Pinpoint the cell where the given text exists, returning its [X, Y] midpoint coordinate. 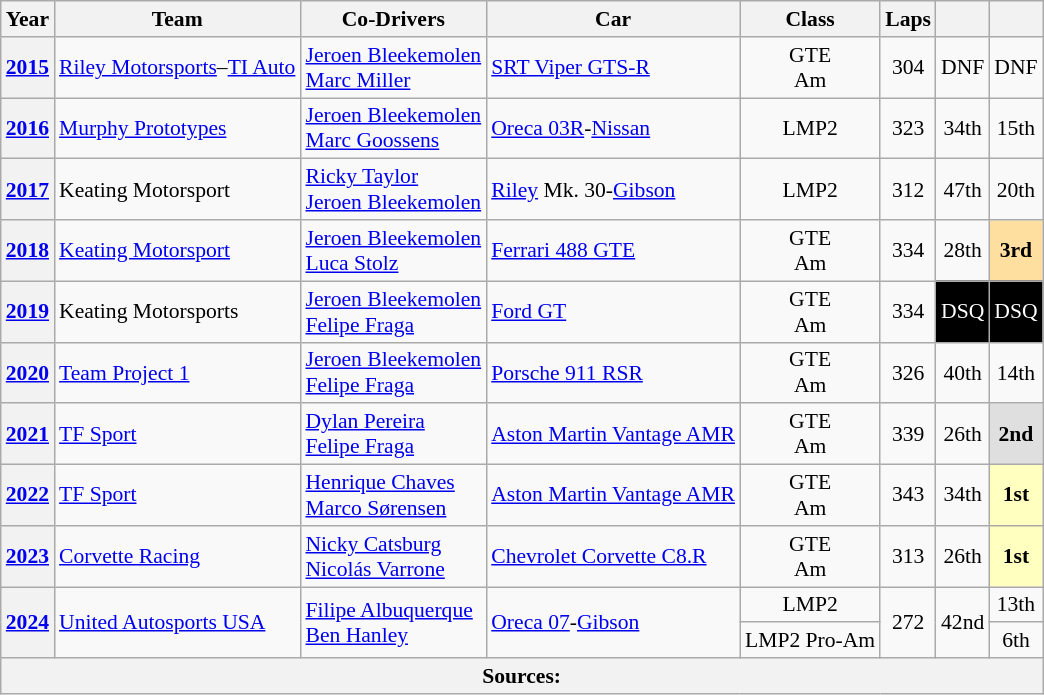
Riley Mk. 30-Gibson [613, 190]
2018 [28, 250]
2017 [28, 190]
2020 [28, 372]
Ferrari 488 GTE [613, 250]
Jeroen Bleekemolen Marc Goossens [393, 128]
2022 [28, 496]
343 [908, 496]
323 [908, 128]
LMP2 Pro-Am [810, 641]
2019 [28, 312]
Filipe Albuquerque Ben Hanley [393, 622]
Keating Motorsports [177, 312]
Nicky Catsburg Nicolás Varrone [393, 556]
Oreca 03R-Nissan [613, 128]
2023 [28, 556]
14th [1016, 372]
Year [28, 19]
326 [908, 372]
13th [1016, 605]
3rd [1016, 250]
312 [908, 190]
6th [1016, 641]
Corvette Racing [177, 556]
Porsche 911 RSR [613, 372]
20th [1016, 190]
Murphy Prototypes [177, 128]
Co-Drivers [393, 19]
2024 [28, 622]
339 [908, 434]
2016 [28, 128]
42nd [962, 622]
Team Project 1 [177, 372]
272 [908, 622]
Class [810, 19]
Chevrolet Corvette C8.R [613, 556]
47th [962, 190]
Ricky Taylor Jeroen Bleekemolen [393, 190]
United Autosports USA [177, 622]
Oreca 07-Gibson [613, 622]
Henrique Chaves Marco Sørensen [393, 496]
304 [908, 68]
313 [908, 556]
Team [177, 19]
Riley Motorsports–TI Auto [177, 68]
Jeroen Bleekemolen Luca Stolz [393, 250]
Ford GT [613, 312]
28th [962, 250]
Sources: [522, 676]
Laps [908, 19]
Dylan Pereira Felipe Fraga [393, 434]
Car [613, 19]
2015 [28, 68]
Jeroen Bleekemolen Marc Miller [393, 68]
2021 [28, 434]
SRT Viper GTS-R [613, 68]
15th [1016, 128]
40th [962, 372]
2nd [1016, 434]
